Identify which cell holds the provided text, then report its (x, y) central coordinate. 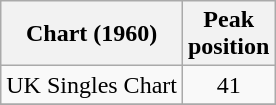
Chart (1960) (92, 34)
UK Singles Chart (92, 85)
Peakposition (228, 34)
41 (228, 85)
